From the cell containing the given text, extract its center point as (X, Y) coordinate. 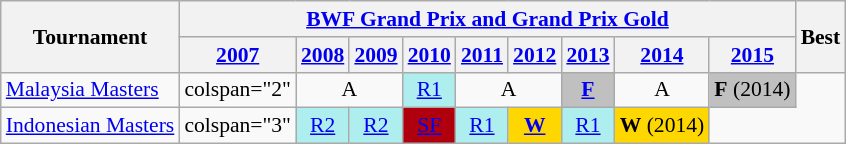
Indonesian Masters (90, 126)
colspan="2" (238, 90)
W (2014) (662, 126)
W (534, 126)
2014 (662, 55)
2009 (376, 55)
Tournament (90, 36)
2010 (430, 55)
2011 (482, 55)
2012 (534, 55)
Best (821, 36)
colspan="3" (238, 126)
Malaysia Masters (90, 90)
2008 (322, 55)
F (588, 90)
SF (430, 126)
2007 (238, 55)
2015 (752, 55)
F (2014) (752, 90)
BWF Grand Prix and Grand Prix Gold (487, 19)
2013 (588, 55)
